Find where the given text appears and provide that cell's center as (X, Y) coordinate. 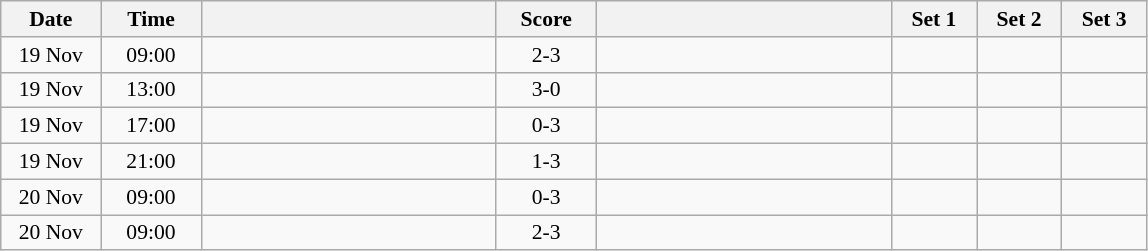
21:00 (151, 162)
13:00 (151, 90)
3-0 (546, 90)
Date (51, 19)
Score (546, 19)
Set 2 (1018, 19)
Set 3 (1104, 19)
Time (151, 19)
Set 1 (934, 19)
1-3 (546, 162)
17:00 (151, 126)
